Scan for the cell matching the given text and deliver its [X, Y] coordinate at center. 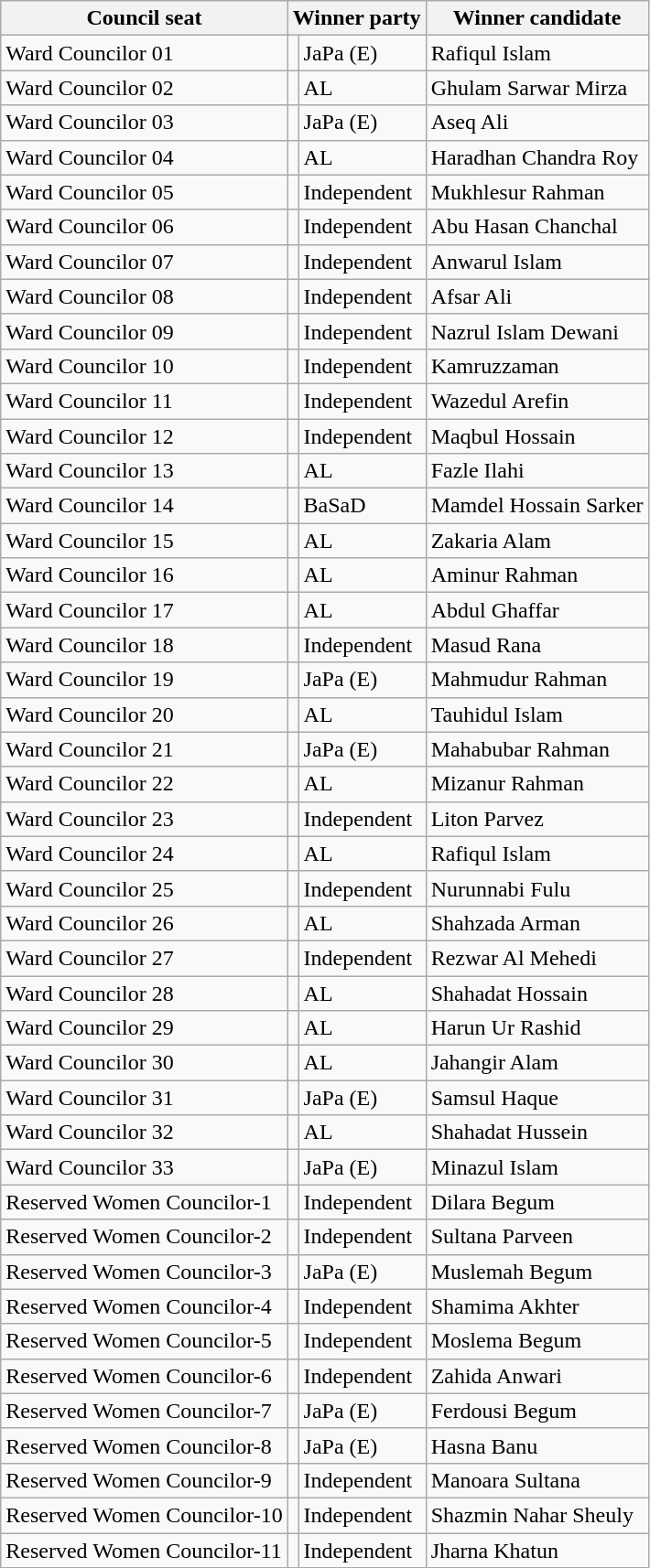
Ward Councilor 23 [145, 819]
Nazrul Islam Dewani [536, 331]
Reserved Women Councilor-11 [145, 1551]
Manoara Sultana [536, 1480]
Reserved Women Councilor-8 [145, 1445]
Reserved Women Councilor-3 [145, 1272]
Ward Councilor 11 [145, 401]
Samsul Haque [536, 1098]
Council seat [145, 18]
Kamruzzaman [536, 366]
Ward Councilor 22 [145, 784]
Ward Councilor 27 [145, 958]
Ward Councilor 05 [145, 192]
Reserved Women Councilor-1 [145, 1202]
Shahadat Hossain [536, 993]
Jharna Khatun [536, 1551]
Reserved Women Councilor-7 [145, 1411]
Shahzada Arman [536, 923]
Aseq Ali [536, 123]
Ward Councilor 17 [145, 610]
Mahmudur Rahman [536, 680]
Ward Councilor 28 [145, 993]
Ward Councilor 33 [145, 1167]
Ward Councilor 07 [145, 262]
Ward Councilor 09 [145, 331]
Masud Rana [536, 645]
Mamdel Hossain Sarker [536, 506]
Reserved Women Councilor-10 [145, 1515]
Ward Councilor 20 [145, 714]
Ward Councilor 18 [145, 645]
Winner candidate [536, 18]
Ward Councilor 31 [145, 1098]
Reserved Women Councilor-9 [145, 1480]
Mukhlesur Rahman [536, 192]
Dilara Begum [536, 1202]
Wazedul Arefin [536, 401]
Shazmin Nahar Sheuly [536, 1515]
Abu Hasan Chanchal [536, 227]
Ward Councilor 08 [145, 296]
BaSaD [363, 506]
Ward Councilor 26 [145, 923]
Moslema Begum [536, 1341]
Ward Councilor 15 [145, 541]
Nurunnabi Fulu [536, 888]
Ward Councilor 03 [145, 123]
Anwarul Islam [536, 262]
Aminur Rahman [536, 575]
Mizanur Rahman [536, 784]
Ward Councilor 14 [145, 506]
Ward Councilor 04 [145, 157]
Ward Councilor 16 [145, 575]
Ferdousi Begum [536, 1411]
Ward Councilor 19 [145, 680]
Rezwar Al Mehedi [536, 958]
Ward Councilor 01 [145, 53]
Shamima Akhter [536, 1306]
Harun Ur Rashid [536, 1028]
Minazul Islam [536, 1167]
Abdul Ghaffar [536, 610]
Ghulam Sarwar Mirza [536, 88]
Ward Councilor 12 [145, 436]
Afsar Ali [536, 296]
Winner party [357, 18]
Reserved Women Councilor-5 [145, 1341]
Ward Councilor 25 [145, 888]
Mahabubar Rahman [536, 749]
Reserved Women Councilor-6 [145, 1376]
Haradhan Chandra Roy [536, 157]
Liton Parvez [536, 819]
Shahadat Hussein [536, 1133]
Ward Councilor 06 [145, 227]
Tauhidul Islam [536, 714]
Maqbul Hossain [536, 436]
Ward Councilor 21 [145, 749]
Ward Councilor 24 [145, 854]
Sultana Parveen [536, 1237]
Ward Councilor 32 [145, 1133]
Ward Councilor 10 [145, 366]
Zahida Anwari [536, 1376]
Zakaria Alam [536, 541]
Reserved Women Councilor-4 [145, 1306]
Ward Councilor 02 [145, 88]
Fazle Ilahi [536, 471]
Hasna Banu [536, 1445]
Ward Councilor 13 [145, 471]
Muslemah Begum [536, 1272]
Jahangir Alam [536, 1063]
Reserved Women Councilor-2 [145, 1237]
Ward Councilor 30 [145, 1063]
Ward Councilor 29 [145, 1028]
